Provide the (X, Y) coordinate of the cell's center where the given text is located.  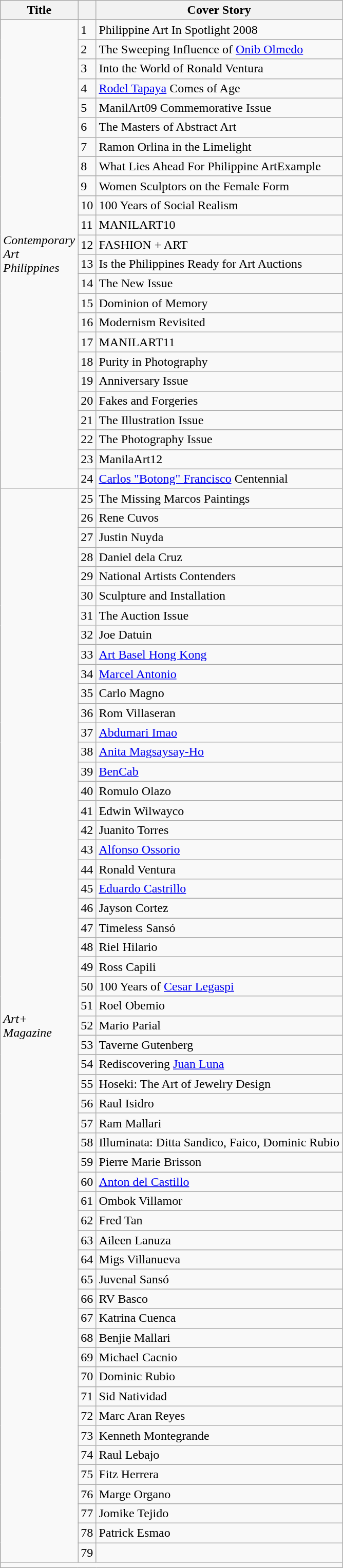
Anniversary Issue (219, 381)
36 (87, 713)
56 (87, 1103)
Women Sculptors on the Female Form (219, 186)
The Auction Issue (219, 616)
MANILART10 (219, 225)
70 (87, 1377)
FASHION + ART (219, 245)
39 (87, 771)
The Illustration Issue (219, 420)
Juvenal Sansó (219, 1279)
73 (87, 1435)
11 (87, 225)
Aileen Lanuza (219, 1240)
57 (87, 1123)
The Missing Marcos Paintings (219, 498)
Purity in Photography (219, 362)
Roel Obemio (219, 1006)
Raul Lebajo (219, 1455)
100 Years of Social Realism (219, 205)
Taverne Gutenberg (219, 1045)
77 (87, 1514)
78 (87, 1533)
58 (87, 1142)
Raul Isidro (219, 1103)
Rediscovering Juan Luna (219, 1064)
The Photography Issue (219, 440)
Daniel dela Cruz (219, 557)
55 (87, 1084)
71 (87, 1396)
40 (87, 791)
Art+Magazine (39, 1025)
23 (87, 459)
68 (87, 1338)
What Lies Ahead For Philippine ArtExample (219, 166)
49 (87, 967)
Riel Hilario (219, 947)
9 (87, 186)
Migs Villanueva (219, 1260)
21 (87, 420)
Ram Mallari (219, 1123)
12 (87, 245)
Mario Parial (219, 1025)
Dominion of Memory (219, 303)
17 (87, 342)
Dominic Rubio (219, 1377)
Ombok Villamor (219, 1201)
72 (87, 1416)
3 (87, 69)
Benjie Mallari (219, 1338)
50 (87, 986)
BenCab (219, 771)
46 (87, 908)
Alfonso Ossorio (219, 849)
16 (87, 323)
Illuminata: Ditta Sandico, Faico, Dominic Rubio (219, 1142)
Joe Datuin (219, 635)
43 (87, 849)
18 (87, 362)
74 (87, 1455)
45 (87, 889)
34 (87, 674)
2 (87, 49)
22 (87, 440)
28 (87, 557)
Michael Cacnio (219, 1357)
8 (87, 166)
Fitz Herrera (219, 1474)
75 (87, 1474)
ManilaArt12 (219, 459)
ContemporaryArtPhilippines (39, 254)
62 (87, 1221)
Anton del Castillo (219, 1181)
Timeless Sansó (219, 928)
Rodel Tapaya Comes of Age (219, 88)
42 (87, 830)
35 (87, 693)
Abdumari Imao (219, 732)
26 (87, 518)
1 (87, 30)
66 (87, 1299)
52 (87, 1025)
14 (87, 284)
41 (87, 810)
Eduardo Castrillo (219, 889)
53 (87, 1045)
25 (87, 498)
79 (87, 1553)
61 (87, 1201)
Justin Nuyda (219, 537)
National Artists Contenders (219, 577)
Into the World of Ronald Ventura (219, 69)
Title (39, 10)
47 (87, 928)
24 (87, 479)
76 (87, 1494)
Romulo Olazo (219, 791)
Art Basel Hong Kong (219, 654)
30 (87, 596)
Carlos "Botong" Francisco Centennial (219, 479)
The New Issue (219, 284)
38 (87, 752)
Philippine Art In Spotlight 2008 (219, 30)
Juanito Torres (219, 830)
32 (87, 635)
The Masters of Abstract Art (219, 127)
65 (87, 1279)
27 (87, 537)
Patrick Esmao (219, 1533)
Anita Magsaysay-Ho (219, 752)
Jayson Cortez (219, 908)
Rom Villaseran (219, 713)
Modernism Revisited (219, 323)
Sculpture and Installation (219, 596)
Kenneth Montegrande (219, 1435)
63 (87, 1240)
13 (87, 264)
The Sweeping Influence of Onib Olmedo (219, 49)
54 (87, 1064)
20 (87, 401)
19 (87, 381)
Is the Philippines Ready for Art Auctions (219, 264)
37 (87, 732)
RV Basco (219, 1299)
4 (87, 88)
Pierre Marie Brisson (219, 1162)
Ramon Orlina in the Limelight (219, 147)
Ross Capili (219, 967)
31 (87, 616)
Edwin Wilwayco (219, 810)
Hoseki: The Art of Jewelry Design (219, 1084)
100 Years of Cesar Legaspi (219, 986)
69 (87, 1357)
Katrina Cuenca (219, 1318)
Marge Organo (219, 1494)
Ronald Ventura (219, 869)
Carlo Magno (219, 693)
67 (87, 1318)
51 (87, 1006)
48 (87, 947)
Fred Tan (219, 1221)
Cover Story (219, 10)
Marcel Antonio (219, 674)
15 (87, 303)
MANILART11 (219, 342)
29 (87, 577)
33 (87, 654)
Fakes and Forgeries (219, 401)
44 (87, 869)
Jomike Tejido (219, 1514)
Marc Aran Reyes (219, 1416)
Sid Natividad (219, 1396)
10 (87, 205)
5 (87, 108)
59 (87, 1162)
64 (87, 1260)
6 (87, 127)
7 (87, 147)
60 (87, 1181)
Rene Cuvos (219, 518)
ManilArt09 Commemorative Issue (219, 108)
